Locate the cell with the specified text and output its [X, Y] center coordinate. 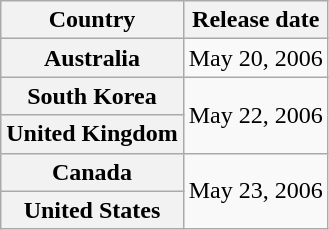
May 22, 2006 [256, 115]
May 23, 2006 [256, 191]
South Korea [92, 96]
May 20, 2006 [256, 58]
Australia [92, 58]
Canada [92, 172]
United States [92, 210]
Release date [256, 20]
United Kingdom [92, 134]
Country [92, 20]
